For the text-containing cell, return its midpoint in (X, Y) coordinate format. 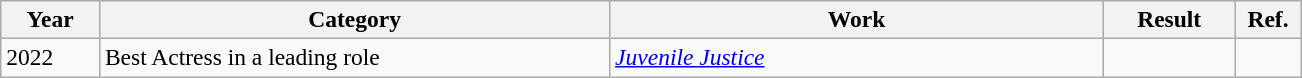
2022 (50, 57)
Work (857, 19)
Best Actress in a leading role (354, 57)
Juvenile Justice (857, 57)
Result (1169, 19)
Year (50, 19)
Category (354, 19)
Ref. (1268, 19)
